Return (X, Y) of the center of cell containing provided text 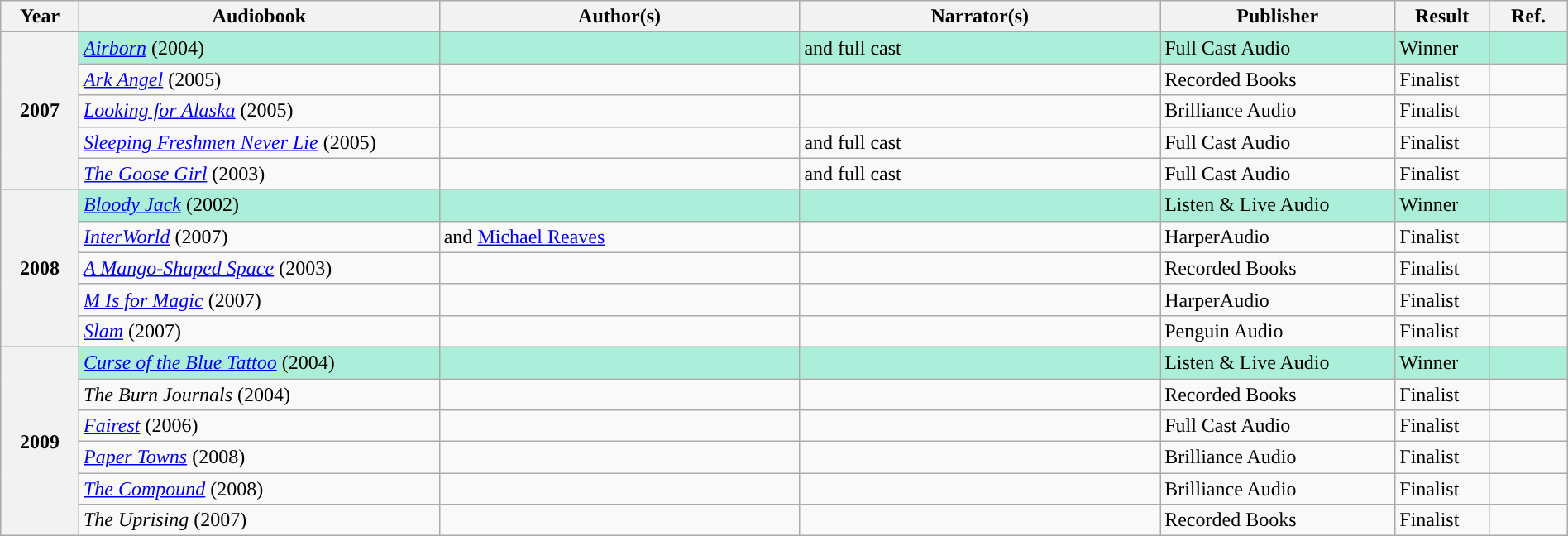
Narrator(s) (980, 17)
Penguin Audio (1278, 331)
InterWorld (2007) (259, 237)
Sleeping Freshmen Never Lie (2005) (259, 142)
The Goose Girl (2003) (259, 174)
Audiobook (259, 17)
Year (40, 17)
Curse of the Blue Tattoo (2004) (259, 362)
2009 (40, 441)
Airborn (2004) (259, 48)
Ark Angel (2005) (259, 79)
A Mango-Shaped Space (2003) (259, 268)
M Is for Magic (2007) (259, 299)
Paper Towns (2008) (259, 457)
Result (1442, 17)
The Compound (2008) (259, 489)
Bloody Jack (2002) (259, 205)
Publisher (1278, 17)
Looking for Alaska (2005) (259, 111)
The Burn Journals (2004) (259, 395)
Ref. (1528, 17)
Fairest (2006) (259, 426)
2007 (40, 111)
Slam (2007) (259, 331)
and Michael Reaves (619, 237)
Author(s) (619, 17)
The Uprising (2007) (259, 520)
2008 (40, 268)
